Identify which cell holds the provided text, then report its (x, y) central coordinate. 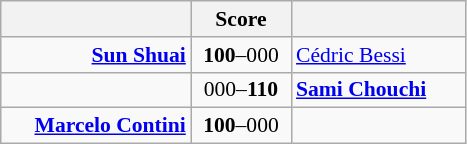
Sun Shuai (96, 55)
000–110 (241, 90)
Marcelo Contini (96, 126)
Cédric Bessi (378, 55)
Score (241, 19)
Sami Chouchi (378, 90)
